Provide the (x, y) coordinate of the cell's center where the given text is located.  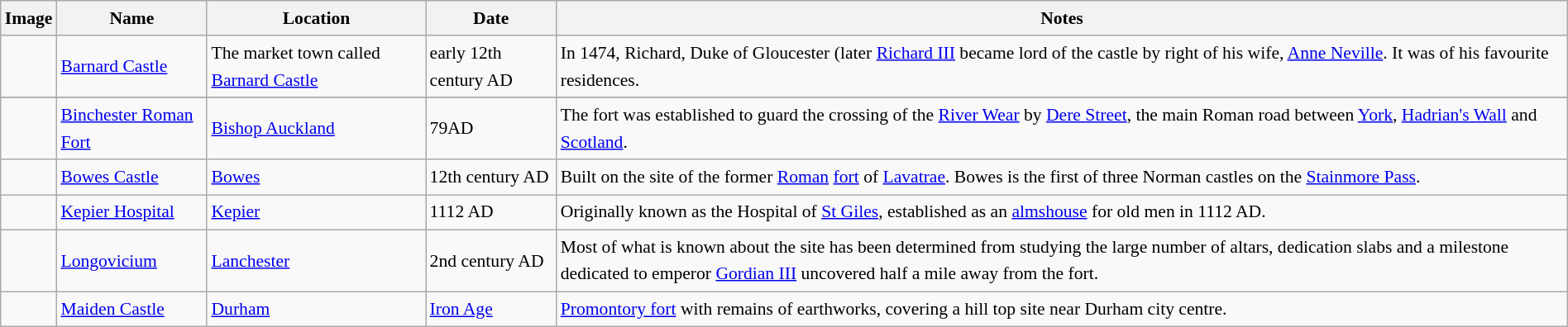
Image (29, 18)
Barnard Castle (131, 68)
Bowes Castle (131, 177)
Promontory fort with remains of earthworks, covering a hill top site near Durham city centre. (1062, 309)
Maiden Castle (131, 309)
79AD (491, 129)
Binchester Roman Fort (131, 129)
Notes (1062, 18)
12th century AD (491, 177)
The fort was established to guard the crossing of the River Wear by Dere Street, the main Roman road between York, Hadrian's Wall and Scotland. (1062, 129)
Built on the site of the former Roman fort of Lavatrae. Bowes is the first of three Norman castles on the Stainmore Pass. (1062, 177)
Bishop Auckland (316, 129)
Durham (316, 309)
Name (131, 18)
Originally known as the Hospital of St Giles, established as an almshouse for old men in 1112 AD. (1062, 213)
Location (316, 18)
Lanchester (316, 261)
Longovicium (131, 261)
1112 AD (491, 213)
early 12th century AD (491, 68)
The market town called Barnard Castle (316, 68)
Kepier (316, 213)
Date (491, 18)
Bowes (316, 177)
Iron Age (491, 309)
2nd century AD (491, 261)
Kepier Hospital (131, 213)
